Return (X, Y) of the center of cell containing provided text 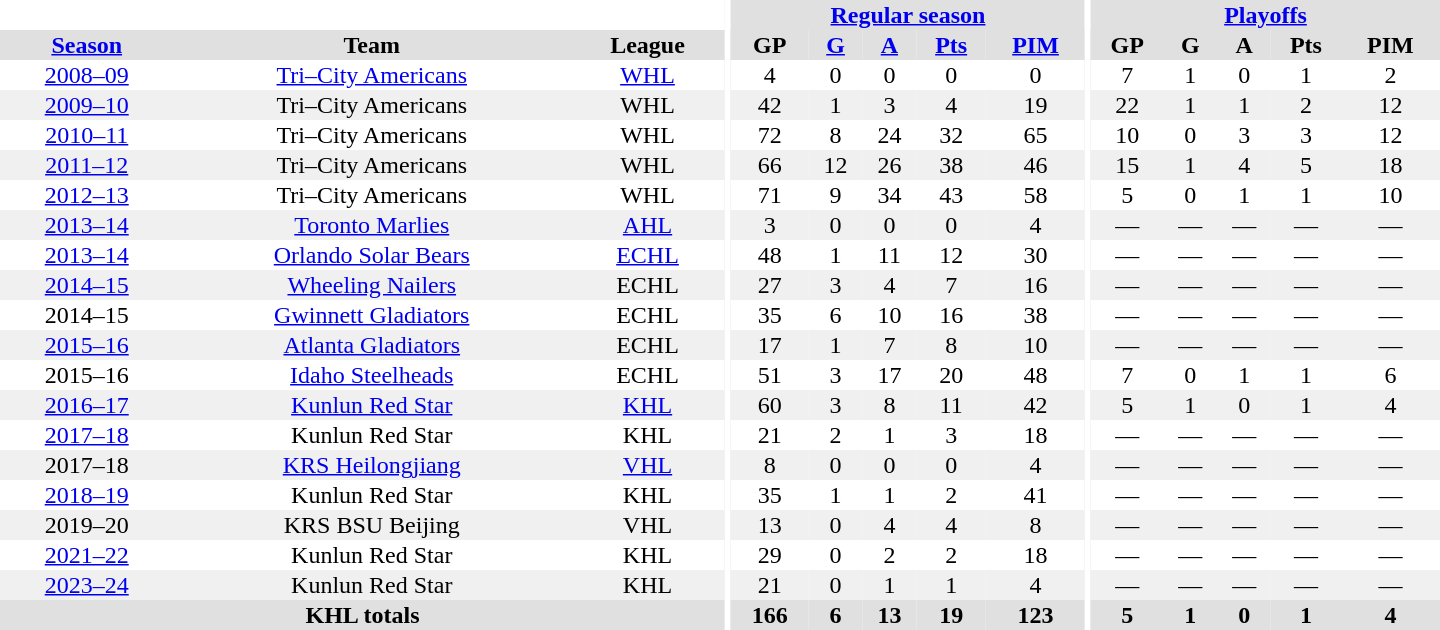
AHL (648, 225)
2009–10 (86, 105)
34 (889, 195)
32 (951, 135)
46 (1036, 165)
43 (951, 195)
2018–19 (86, 495)
26 (889, 165)
123 (1036, 615)
2021–22 (86, 555)
2010–11 (86, 135)
KRS Heilongjiang (372, 465)
2012–13 (86, 195)
27 (770, 285)
72 (770, 135)
29 (770, 555)
51 (770, 375)
Atlanta Gladiators (372, 345)
2016–17 (86, 405)
Team (372, 45)
66 (770, 165)
60 (770, 405)
Idaho Steelheads (372, 375)
24 (889, 135)
2023–24 (86, 585)
22 (1127, 105)
Orlando Solar Bears (372, 255)
Playoffs (1266, 15)
9 (836, 195)
Wheeling Nailers (372, 285)
KRS BSU Beijing (372, 525)
71 (770, 195)
Toronto Marlies (372, 225)
30 (1036, 255)
Regular season (908, 15)
58 (1036, 195)
41 (1036, 495)
15 (1127, 165)
65 (1036, 135)
League (648, 45)
20 (951, 375)
2008–09 (86, 75)
2019–20 (86, 525)
166 (770, 615)
Gwinnett Gladiators (372, 315)
2011–12 (86, 165)
KHL totals (362, 615)
Season (86, 45)
